Find where the given text appears and provide that cell's center as [X, Y] coordinate. 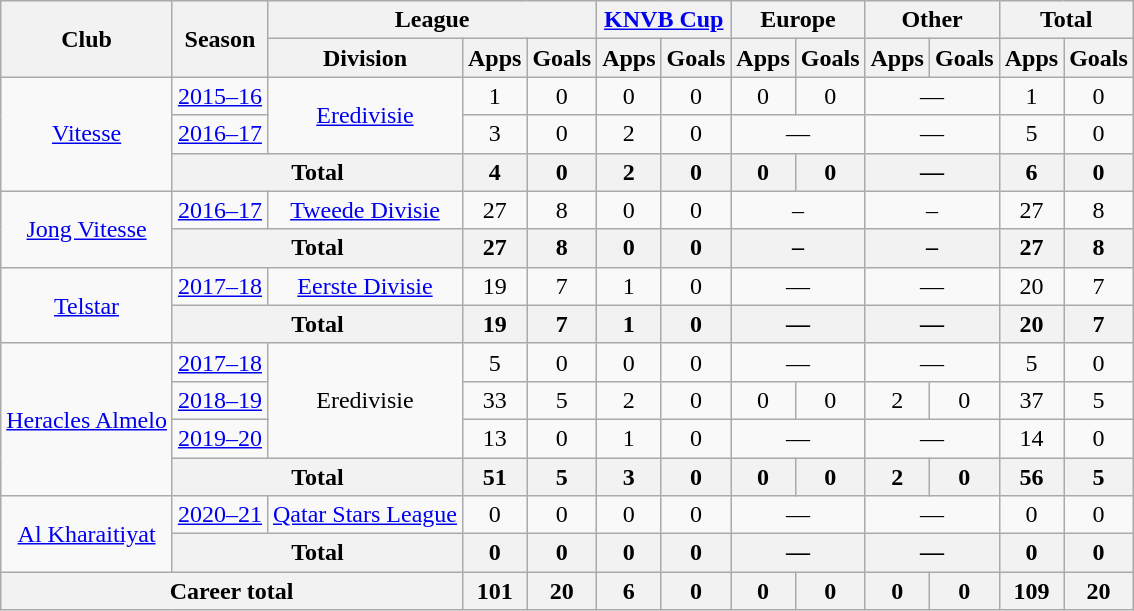
League [432, 20]
Europe [798, 20]
Vitesse [87, 134]
Club [87, 39]
14 [1031, 438]
13 [494, 438]
2015–16 [220, 96]
51 [494, 477]
109 [1031, 591]
Al Kharaitiyat [87, 534]
Telstar [87, 305]
Division [364, 58]
Eerste Divisie [364, 286]
Heracles Almelo [87, 419]
2018–19 [220, 400]
Season [220, 39]
KNVB Cup [664, 20]
56 [1031, 477]
Other [932, 20]
33 [494, 400]
Career total [232, 591]
4 [494, 172]
Jong Vitesse [87, 229]
Tweede Divisie [364, 210]
2019–20 [220, 438]
37 [1031, 400]
101 [494, 591]
Qatar Stars League [364, 515]
2020–21 [220, 515]
